Return the [X, Y] coordinate for the center point of the cell that contains the specified text.  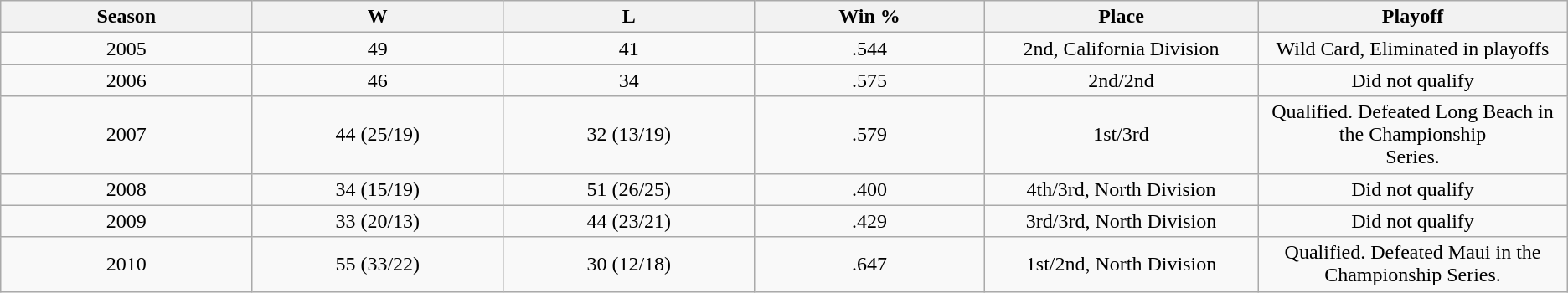
.429 [869, 221]
2009 [126, 221]
.575 [869, 80]
49 [378, 49]
33 (20/13) [378, 221]
2007 [126, 135]
2008 [126, 189]
.647 [869, 265]
2010 [126, 265]
.579 [869, 135]
44 (25/19) [378, 135]
30 (12/18) [629, 265]
Qualified. Defeated Long Beach in the ChampionshipSeries. [1412, 135]
34 (15/19) [378, 189]
Place [1121, 17]
3rd/3rd, North Division [1121, 221]
51 (26/25) [629, 189]
Win % [869, 17]
2nd, California Division [1121, 49]
32 (13/19) [629, 135]
2006 [126, 80]
.544 [869, 49]
L [629, 17]
55 (33/22) [378, 265]
2nd/2nd [1121, 80]
Season [126, 17]
4th/3rd, North Division [1121, 189]
2005 [126, 49]
34 [629, 80]
1st/2nd, North Division [1121, 265]
Wild Card, Eliminated in playoffs [1412, 49]
44 (23/21) [629, 221]
46 [378, 80]
41 [629, 49]
Qualified. Defeated Maui in the Championship Series. [1412, 265]
Playoff [1412, 17]
1st/3rd [1121, 135]
W [378, 17]
.400 [869, 189]
